Return the [x, y] coordinate for the center point of the cell that contains the specified text.  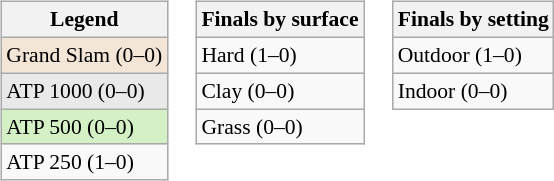
Indoor (0–0) [474, 91]
ATP 500 (0–0) [84, 127]
Grand Slam (0–0) [84, 55]
ATP 1000 (0–0) [84, 91]
Grass (0–0) [280, 127]
Finals by setting [474, 20]
Finals by surface [280, 20]
Outdoor (1–0) [474, 55]
Legend [84, 20]
ATP 250 (1–0) [84, 162]
Clay (0–0) [280, 91]
Hard (1–0) [280, 55]
